Locate the cell with the specified text and output its [x, y] center coordinate. 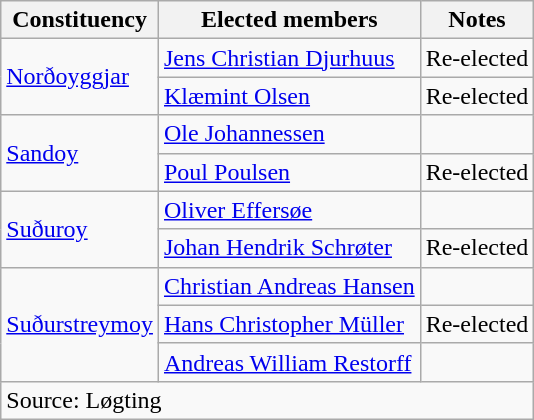
Ole Johannessen [289, 134]
Christian Andreas Hansen [289, 286]
Johan Hendrik Schrøter [289, 248]
Sandoy [80, 153]
Suðurstreymoy [80, 324]
Jens Christian Djurhuus [289, 58]
Constituency [80, 20]
Source: Løgting [268, 400]
Poul Poulsen [289, 172]
Elected members [289, 20]
Suðuroy [80, 229]
Klæmint Olsen [289, 96]
Notes [477, 20]
Andreas William Restorff [289, 362]
Oliver Effersøe [289, 210]
Hans Christopher Müller [289, 324]
Norðoyggjar [80, 77]
